From the cell containing the given text, extract its center point as (x, y) coordinate. 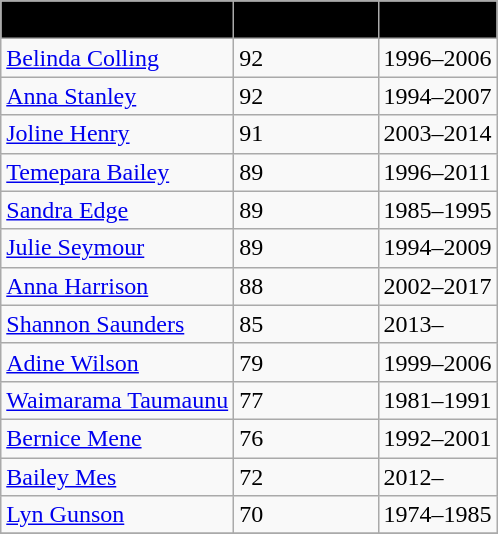
2012– (438, 477)
Lyn Gunson (118, 515)
Joline Henry (118, 134)
70 (306, 515)
79 (306, 362)
Bernice Mene (118, 438)
76 (306, 438)
Anna Stanley (118, 96)
Appearances (306, 20)
1996–2011 (438, 172)
Player (118, 20)
Anna Harrison (118, 286)
Years (438, 20)
72 (306, 477)
2003–2014 (438, 134)
Shannon Saunders (118, 324)
1992–2001 (438, 438)
1994–2007 (438, 96)
1994–2009 (438, 248)
Sandra Edge (118, 210)
1974–1985 (438, 515)
85 (306, 324)
Adine Wilson (118, 362)
88 (306, 286)
1996–2006 (438, 58)
Waimarama Taumaunu (118, 400)
Bailey Mes (118, 477)
Belinda Colling (118, 58)
77 (306, 400)
2002–2017 (438, 286)
Temepara Bailey (118, 172)
1981–1991 (438, 400)
91 (306, 134)
2013– (438, 324)
1985–1995 (438, 210)
1999–2006 (438, 362)
Julie Seymour (118, 248)
